Output the [x, y] coordinate of the center of the cell containing the given text.  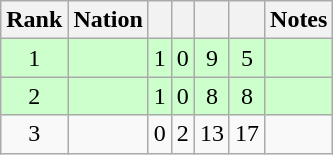
9 [212, 58]
Rank [34, 20]
Notes [299, 20]
13 [212, 134]
5 [246, 58]
Nation [108, 20]
17 [246, 134]
3 [34, 134]
